From the cell containing the given text, extract its center point as (X, Y) coordinate. 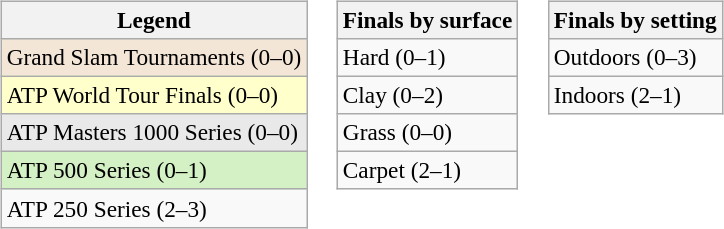
Clay (0–2) (427, 95)
Carpet (2–1) (427, 171)
ATP Masters 1000 Series (0–0) (154, 133)
ATP 500 Series (0–1) (154, 171)
Outdoors (0–3) (635, 57)
ATP World Tour Finals (0–0) (154, 95)
Legend (154, 20)
Finals by setting (635, 20)
Grand Slam Tournaments (0–0) (154, 57)
Finals by surface (427, 20)
Hard (0–1) (427, 57)
Grass (0–0) (427, 133)
Indoors (2–1) (635, 95)
ATP 250 Series (2–3) (154, 208)
